From the cell containing the given text, extract its center point as [X, Y] coordinate. 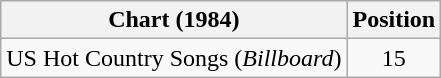
Position [394, 20]
US Hot Country Songs (Billboard) [174, 58]
Chart (1984) [174, 20]
15 [394, 58]
